Provide the [X, Y] coordinate of the cell's center where the given text is located.  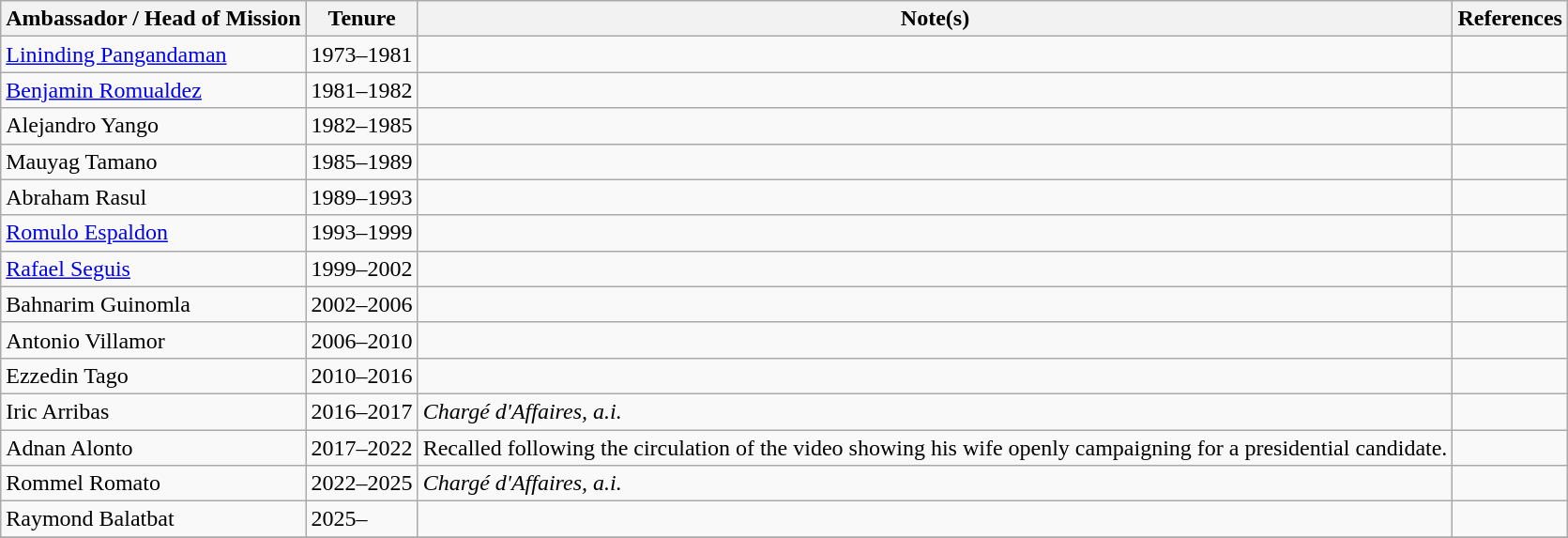
References [1511, 19]
1985–1989 [362, 161]
Adnan Alonto [154, 448]
Note(s) [935, 19]
Bahnarim Guinomla [154, 304]
1981–1982 [362, 90]
2006–2010 [362, 340]
Iric Arribas [154, 411]
1973–1981 [362, 54]
2025– [362, 519]
1989–1993 [362, 197]
Recalled following the circulation of the video showing his wife openly campaigning for a presidential candidate. [935, 448]
Raymond Balatbat [154, 519]
1993–1999 [362, 233]
2017–2022 [362, 448]
Alejandro Yango [154, 126]
1982–1985 [362, 126]
2010–2016 [362, 376]
Benjamin Romualdez [154, 90]
Antonio Villamor [154, 340]
2022–2025 [362, 484]
Abraham Rasul [154, 197]
Lininding Pangandaman [154, 54]
Rafael Seguis [154, 269]
Rommel Romato [154, 484]
Ezzedin Tago [154, 376]
Romulo Espaldon [154, 233]
Tenure [362, 19]
2002–2006 [362, 304]
2016–2017 [362, 411]
Ambassador / Head of Mission [154, 19]
1999–2002 [362, 269]
Mauyag Tamano [154, 161]
